Return [X, Y] of the center of cell containing provided text 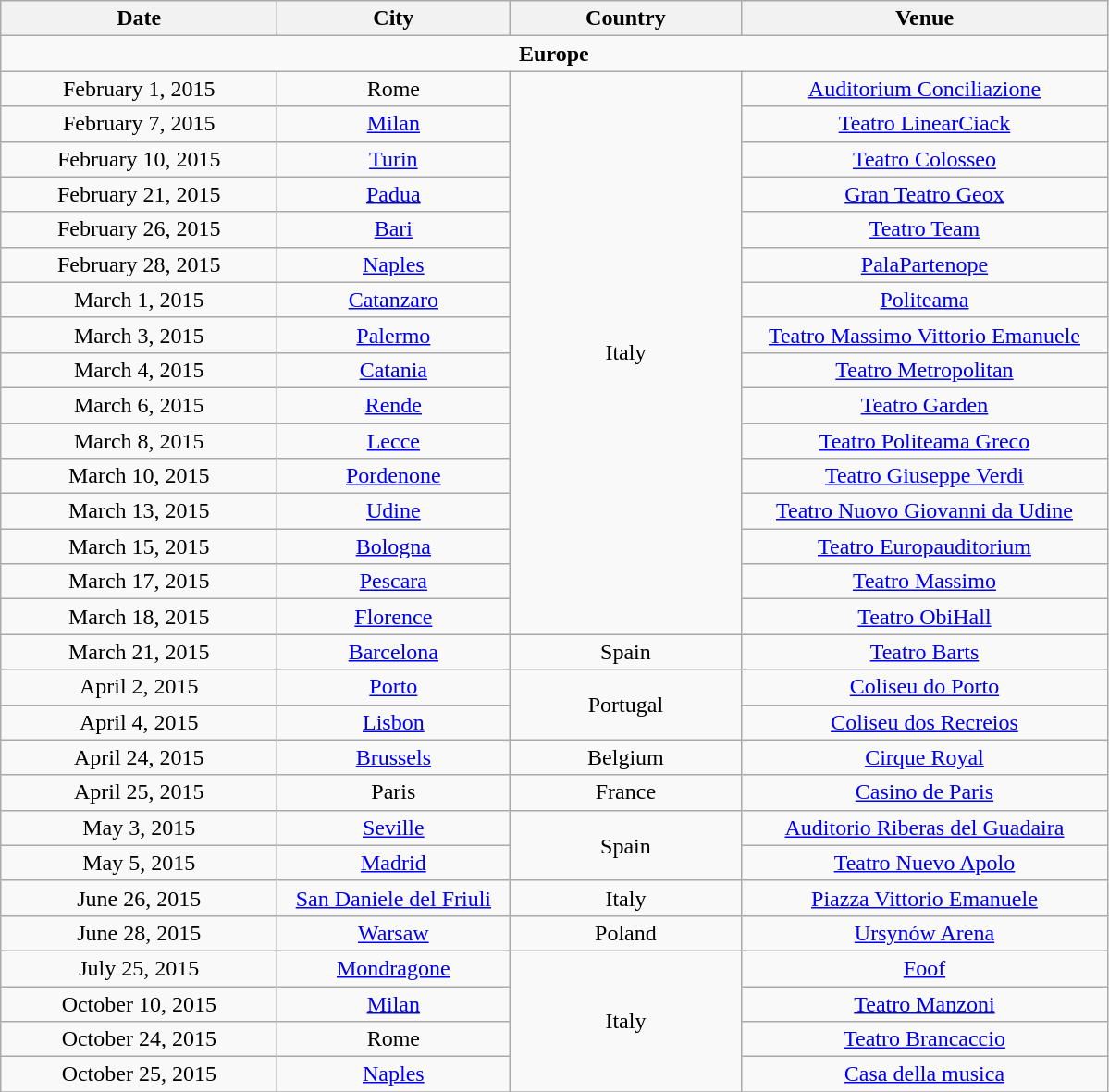
Casa della musica [925, 1074]
Teatro Giuseppe Verdi [925, 476]
March 17, 2015 [139, 582]
March 18, 2015 [139, 617]
Teatro Nuevo Apolo [925, 863]
May 3, 2015 [139, 828]
July 25, 2015 [139, 968]
Teatro Massimo [925, 582]
Turin [394, 159]
February 7, 2015 [139, 124]
October 25, 2015 [139, 1074]
March 1, 2015 [139, 300]
Portugal [625, 705]
Teatro Team [925, 229]
Florence [394, 617]
Piazza Vittorio Emanuele [925, 898]
Udine [394, 511]
April 24, 2015 [139, 757]
Ursynów Arena [925, 933]
France [625, 792]
Lisbon [394, 722]
March 6, 2015 [139, 405]
Teatro Barts [925, 652]
Politeama [925, 300]
October 10, 2015 [139, 1003]
Teatro Metropolitan [925, 370]
Lecce [394, 441]
Teatro LinearCiack [925, 124]
February 26, 2015 [139, 229]
Auditorium Conciliazione [925, 89]
Auditorio Riberas del Guadaira [925, 828]
Catanzaro [394, 300]
February 21, 2015 [139, 194]
Seville [394, 828]
Coliseu do Porto [925, 687]
Paris [394, 792]
Teatro Manzoni [925, 1003]
February 1, 2015 [139, 89]
October 24, 2015 [139, 1039]
Teatro Politeama Greco [925, 441]
Teatro Massimo Vittorio Emanuele [925, 335]
Casino de Paris [925, 792]
Palermo [394, 335]
Cirque Royal [925, 757]
March 10, 2015 [139, 476]
June 26, 2015 [139, 898]
Padua [394, 194]
Warsaw [394, 933]
Coliseu dos Recreios [925, 722]
March 15, 2015 [139, 546]
Poland [625, 933]
Teatro Garden [925, 405]
March 13, 2015 [139, 511]
Teatro Colosseo [925, 159]
Venue [925, 18]
Teatro Europauditorium [925, 546]
March 21, 2015 [139, 652]
Rende [394, 405]
Porto [394, 687]
Belgium [625, 757]
March 8, 2015 [139, 441]
Barcelona [394, 652]
March 4, 2015 [139, 370]
Pescara [394, 582]
Madrid [394, 863]
April 2, 2015 [139, 687]
Teatro Nuovo Giovanni da Udine [925, 511]
Brussels [394, 757]
Date [139, 18]
Foof [925, 968]
Gran Teatro Geox [925, 194]
City [394, 18]
May 5, 2015 [139, 863]
Country [625, 18]
Bari [394, 229]
Catania [394, 370]
April 25, 2015 [139, 792]
March 3, 2015 [139, 335]
Teatro ObiHall [925, 617]
San Daniele del Friuli [394, 898]
Pordenone [394, 476]
PalaPartenope [925, 264]
February 28, 2015 [139, 264]
June 28, 2015 [139, 933]
Europe [554, 54]
February 10, 2015 [139, 159]
Mondragone [394, 968]
Teatro Brancaccio [925, 1039]
Bologna [394, 546]
April 4, 2015 [139, 722]
